Detect which cell encompasses the target text, then output its (x, y) center coordinate. 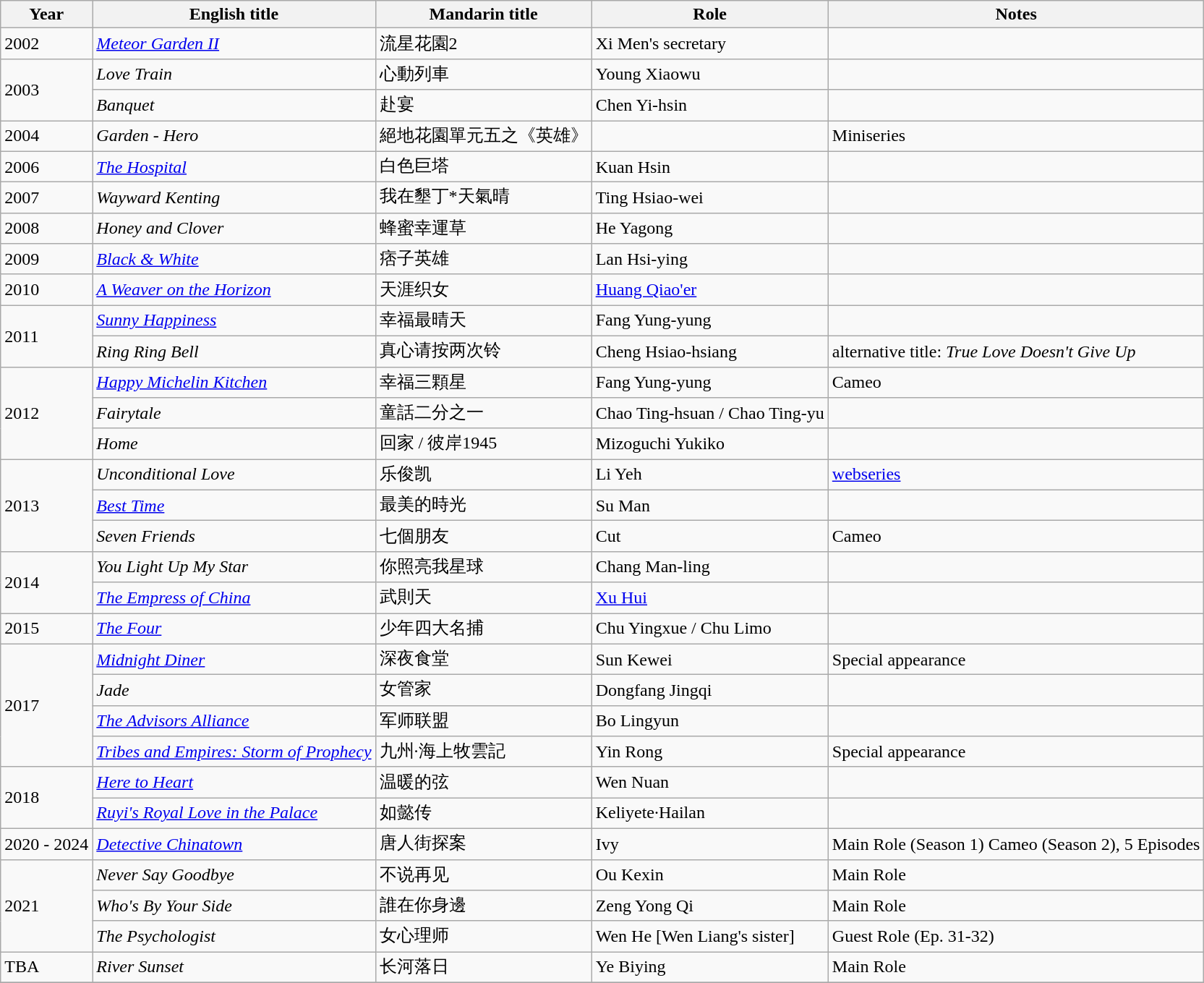
Huang Qiao'er (710, 289)
幸福三顆星 (483, 382)
alternative title: True Love Doesn't Give Up (1016, 352)
七個朋友 (483, 537)
Unconditional Love (234, 475)
2014 (46, 582)
军师联盟 (483, 720)
不说再见 (483, 875)
Ting Hsiao-wei (710, 198)
Xu Hui (710, 597)
Su Man (710, 505)
Yin Rong (710, 752)
2004 (46, 136)
2007 (46, 198)
絕地花園單元五之《英雄》 (483, 136)
Wen Nuan (710, 783)
Ruyi's Royal Love in the Palace (234, 813)
2021 (46, 906)
2018 (46, 797)
Jade (234, 690)
Best Time (234, 505)
深夜食堂 (483, 660)
2012 (46, 413)
TBA (46, 968)
唐人街探案 (483, 843)
Love Train (234, 74)
Cut (710, 537)
Ye Biying (710, 968)
Black & White (234, 259)
The Advisors Alliance (234, 720)
Here to Heart (234, 783)
温暖的弦 (483, 783)
2003 (46, 90)
Ivy (710, 843)
Who's By Your Side (234, 906)
Xi Men's secretary (710, 43)
2006 (46, 166)
童話二分之一 (483, 414)
English title (234, 14)
真心请按两次铃 (483, 352)
赴宴 (483, 106)
Cheng Hsiao-hsiang (710, 352)
九州·海上牧雲記 (483, 752)
Chao Ting-hsuan / Chao Ting-yu (710, 414)
流星花園2 (483, 43)
Home (234, 444)
心動列車 (483, 74)
Chang Man-ling (710, 567)
我在墾丁*天氣晴 (483, 198)
The Psychologist (234, 936)
Never Say Goodbye (234, 875)
Chen Yi-hsin (710, 106)
Detective Chinatown (234, 843)
Tribes and Empires: Storm of Prophecy (234, 752)
2017 (46, 705)
长河落日 (483, 968)
Dongfang Jingqi (710, 690)
Lan Hsi-ying (710, 259)
Seven Friends (234, 537)
2009 (46, 259)
2013 (46, 506)
Banquet (234, 106)
Sunny Happiness (234, 321)
Happy Michelin Kitchen (234, 382)
You Light Up My Star (234, 567)
2011 (46, 336)
Zeng Yong Qi (710, 906)
少年四大名捕 (483, 629)
Fairytale (234, 414)
2002 (46, 43)
Ring Ring Bell (234, 352)
天涯织女 (483, 289)
Young Xiaowu (710, 74)
女心理师 (483, 936)
He Yagong (710, 229)
2015 (46, 629)
A Weaver on the Horizon (234, 289)
2008 (46, 229)
痞子英雄 (483, 259)
Year (46, 14)
Midnight Diner (234, 660)
Wayward Kenting (234, 198)
Main Role (Season 1) Cameo (Season 2), 5 Episodes (1016, 843)
Wen He [Wen Liang's sister] (710, 936)
The Four (234, 629)
Sun Kewei (710, 660)
你照亮我星球 (483, 567)
Keliyete·Hailan (710, 813)
Meteor Garden II (234, 43)
Miniseries (1016, 136)
The Hospital (234, 166)
webseries (1016, 475)
Notes (1016, 14)
Kuan Hsin (710, 166)
回家 / 彼岸1945 (483, 444)
Mizoguchi Yukiko (710, 444)
如懿传 (483, 813)
幸福最晴天 (483, 321)
Garden - Hero (234, 136)
Bo Lingyun (710, 720)
最美的時光 (483, 505)
武則天 (483, 597)
白色巨塔 (483, 166)
乐俊凯 (483, 475)
Chu Yingxue / Chu Limo (710, 629)
蜂蜜幸運草 (483, 229)
Guest Role (Ep. 31-32) (1016, 936)
Honey and Clover (234, 229)
The Empress of China (234, 597)
誰在你身邊 (483, 906)
女管家 (483, 690)
Role (710, 14)
Mandarin title (483, 14)
Li Yeh (710, 475)
River Sunset (234, 968)
Ou Kexin (710, 875)
2010 (46, 289)
2020 - 2024 (46, 843)
